From the cell containing the given text, extract its center point as [X, Y] coordinate. 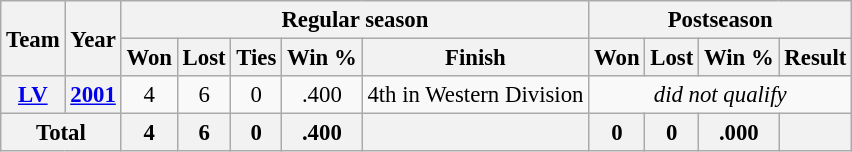
Postseason [720, 20]
Team [33, 38]
LV [33, 95]
Result [816, 58]
Ties [256, 58]
4th in Western Division [476, 95]
Total [61, 133]
.000 [739, 133]
did not qualify [720, 95]
Regular season [355, 20]
2001 [93, 95]
Finish [476, 58]
Year [93, 38]
